Extract the (X, Y) coordinate from the center of the cell holding the provided text.  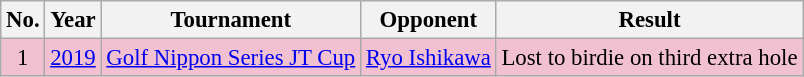
No. (23, 20)
Opponent (429, 20)
1 (23, 58)
Year (73, 20)
Golf Nippon Series JT Cup (231, 58)
Lost to birdie on third extra hole (650, 58)
Tournament (231, 20)
Ryo Ishikawa (429, 58)
2019 (73, 58)
Result (650, 20)
